Locate the cell with the specified text and output its (x, y) center coordinate. 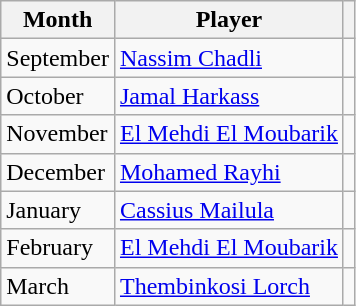
Month (58, 20)
Nassim Chadli (228, 58)
Jamal Harkass (228, 96)
December (58, 172)
October (58, 96)
February (58, 248)
March (58, 286)
Thembinkosi Lorch (228, 286)
November (58, 134)
Cassius Mailula (228, 210)
January (58, 210)
Player (228, 20)
September (58, 58)
Mohamed Rayhi (228, 172)
